Return the [x, y] coordinate for the center point of the cell that contains the specified text.  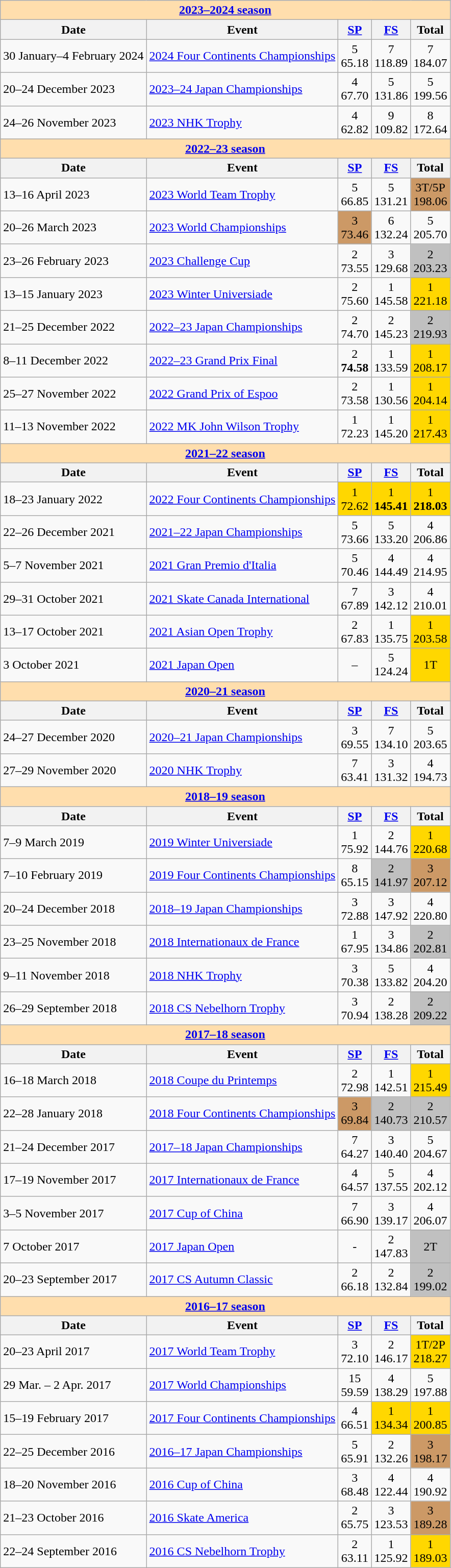
2023 Challenge Cup [242, 260]
2 141.97 [391, 876]
2 72.98 [355, 1080]
22–24 September 2016 [73, 1551]
7–10 February 2019 [73, 876]
2022 Four Continents Championships [242, 499]
11–13 November 2022 [73, 427]
1 72.23 [355, 427]
2020 NHK Trophy [242, 770]
26–29 September 2018 [73, 1009]
2 74.58 [355, 360]
2018 CS Nebelhorn Trophy [242, 1009]
9–11 November 2018 [73, 975]
9 109.82 [391, 122]
2017 World Championships [242, 1385]
2021 Japan Open [242, 665]
2 67.83 [355, 632]
5 70.46 [355, 566]
2019 Four Continents Championships [242, 876]
2023 World Championships [242, 228]
5 205.70 [431, 228]
5 131.21 [391, 194]
2018 Coupe du Printemps [242, 1080]
4 144.49 [391, 566]
3 207.12 [431, 876]
2020–21 season [225, 691]
2021 Gran Premio d'Italia [242, 566]
3 142.12 [391, 598]
2016 Skate America [242, 1518]
8–11 December 2022 [73, 360]
2022–23 season [225, 149]
7 118.89 [391, 56]
25–27 November 2022 [73, 394]
7–9 March 2019 [73, 842]
4 210.01 [431, 598]
4 202.12 [431, 1180]
2 145.23 [391, 327]
1 145.20 [391, 427]
3 70.94 [355, 1009]
2018 NHK Trophy [242, 975]
1 208.17 [431, 360]
3 131.32 [391, 770]
3–5 November 2017 [73, 1213]
22–28 January 2018 [73, 1114]
2023 World Team Trophy [242, 194]
3 189.28 [431, 1518]
3 69.84 [355, 1114]
5–7 November 2021 [73, 566]
2018 Internationaux de France [242, 942]
2016–17 season [225, 1306]
4 194.73 [431, 770]
5 203.65 [431, 737]
7 134.10 [391, 737]
3 123.53 [391, 1518]
3 139.17 [391, 1213]
1 218.03 [431, 499]
13–17 October 2021 [73, 632]
1 134.34 [391, 1418]
21–25 December 2022 [73, 327]
3 72.10 [355, 1352]
3 69.55 [355, 737]
21–23 October 2016 [73, 1518]
5 197.88 [431, 1385]
29 Mar. – 2 Apr. 2017 [73, 1385]
3 70.38 [355, 975]
2022–23 Japan Championships [242, 327]
24–27 December 2020 [73, 737]
2023 NHK Trophy [242, 122]
2 210.57 [431, 1114]
4 62.82 [355, 122]
3 73.46 [355, 228]
1 220.68 [431, 842]
4 66.51 [355, 1418]
4 204.20 [431, 975]
3 68.48 [355, 1484]
2023–24 Japan Championships [242, 89]
2022–23 Grand Prix Final [242, 360]
2016–17 Japan Championships [242, 1452]
2023 Winter Universiade [242, 294]
2022 Grand Prix of Espoo [242, 394]
4 206.07 [431, 1213]
6 132.24 [391, 228]
27–29 November 2020 [73, 770]
2 138.28 [391, 1009]
3T/5P 198.06 [431, 194]
2 132.84 [391, 1279]
24–26 November 2023 [73, 122]
2 199.02 [431, 1279]
8 172.64 [431, 122]
4 220.80 [431, 909]
20–23 April 2017 [73, 1352]
2017–18 season [225, 1035]
30 January–4 February 2024 [73, 56]
2T [431, 1246]
2017 CS Autumn Classic [242, 1279]
4 206.86 [431, 532]
2 147.83 [391, 1246]
5 124.24 [391, 665]
23–25 November 2018 [73, 942]
3 October 2021 [73, 665]
1 215.49 [431, 1080]
2024 Four Continents Championships [242, 56]
4 64.57 [355, 1180]
2021–22 Japan Championships [242, 532]
22–26 December 2021 [73, 532]
1 189.03 [431, 1551]
4 190.92 [431, 1484]
1 142.51 [391, 1080]
4 138.29 [391, 1385]
7 67.89 [355, 598]
2019 Winter Universiade [242, 842]
7 63.41 [355, 770]
15 59.59 [355, 1385]
2 146.17 [391, 1352]
2017 World Team Trophy [242, 1352]
1 72.62 [355, 499]
2016 Cup of China [242, 1484]
5 133.20 [391, 532]
5 65.91 [355, 1452]
2 140.73 [391, 1114]
3 198.17 [431, 1452]
17–19 November 2017 [73, 1180]
5 65.18 [355, 56]
5 204.67 [431, 1146]
2 75.60 [355, 294]
8 65.15 [355, 876]
2 132.26 [391, 1452]
2018–19 Japan Championships [242, 909]
7 64.27 [355, 1146]
1 135.75 [391, 632]
1 145.41 [391, 499]
– [355, 665]
- [355, 1246]
5 199.56 [431, 89]
2017 Internationaux de France [242, 1180]
23–26 February 2023 [73, 260]
2 74.70 [355, 327]
13–15 January 2023 [73, 294]
2 203.23 [431, 260]
4 122.44 [391, 1484]
2021 Asian Open Trophy [242, 632]
2 65.75 [355, 1518]
2022 MK John Wilson Trophy [242, 427]
7 184.07 [431, 56]
18–20 November 2016 [73, 1484]
4 67.70 [355, 89]
21–24 December 2017 [73, 1146]
3 147.92 [391, 909]
3 140.40 [391, 1146]
1 203.58 [431, 632]
5 66.85 [355, 194]
7 66.90 [355, 1213]
2017 Japan Open [242, 1246]
2017 Cup of China [242, 1213]
1 204.14 [431, 394]
7 October 2017 [73, 1246]
5 131.86 [391, 89]
1 75.92 [355, 842]
2018–19 season [225, 796]
2 144.76 [391, 842]
1 217.43 [431, 427]
2 63.11 [355, 1551]
20–23 September 2017 [73, 1279]
15–19 February 2017 [73, 1418]
1 133.59 [391, 360]
2 202.81 [431, 942]
3 129.68 [391, 260]
20–24 December 2023 [73, 89]
22–25 December 2016 [73, 1452]
1 145.58 [391, 294]
20–24 December 2018 [73, 909]
1 200.85 [431, 1418]
2 73.55 [355, 260]
2021–22 season [225, 453]
18–23 January 2022 [73, 499]
2021 Skate Canada International [242, 598]
1T [431, 665]
1 221.18 [431, 294]
3 72.88 [355, 909]
1 67.95 [355, 942]
5 137.55 [391, 1180]
2017 Four Continents Championships [242, 1418]
1 130.56 [391, 394]
2 219.93 [431, 327]
1T/2P 218.27 [431, 1352]
5 73.66 [355, 532]
20–26 March 2023 [73, 228]
2018 Four Continents Championships [242, 1114]
16–18 March 2018 [73, 1080]
2017–18 Japan Championships [242, 1146]
2023–2024 season [225, 10]
3 134.86 [391, 942]
5 133.82 [391, 975]
13–16 April 2023 [73, 194]
1 125.92 [391, 1551]
2 66.18 [355, 1279]
2 73.58 [355, 394]
4 214.95 [431, 566]
2 209.22 [431, 1009]
2016 CS Nebelhorn Trophy [242, 1551]
29–31 October 2021 [73, 598]
2020–21 Japan Championships [242, 737]
